Pinpoint the cell where the given text exists, returning its [x, y] midpoint coordinate. 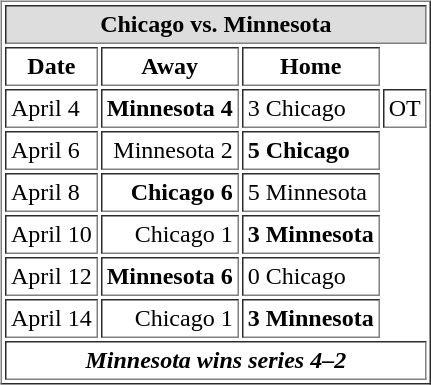
April 4 [52, 108]
April 8 [52, 192]
0 Chicago [311, 276]
5 Chicago [311, 150]
Chicago 6 [170, 192]
Date [52, 66]
April 12 [52, 276]
Minnesota 2 [170, 150]
April 14 [52, 318]
Away [170, 66]
Minnesota 4 [170, 108]
Home [311, 66]
Minnesota 6 [170, 276]
Chicago vs. Minnesota [216, 24]
Minnesota wins series 4–2 [216, 360]
3 Chicago [311, 108]
April 10 [52, 234]
5 Minnesota [311, 192]
April 6 [52, 150]
OT [405, 108]
